Detect which cell encompasses the target text, then output its (x, y) center coordinate. 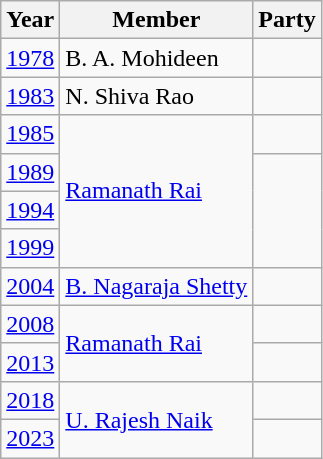
2008 (30, 324)
2013 (30, 362)
2018 (30, 400)
1985 (30, 134)
1994 (30, 210)
1978 (30, 58)
Party (287, 20)
B. A. Mohideen (156, 58)
1983 (30, 96)
2004 (30, 286)
N. Shiva Rao (156, 96)
Member (156, 20)
Year (30, 20)
2023 (30, 438)
1989 (30, 172)
1999 (30, 248)
B. Nagaraja Shetty (156, 286)
U. Rajesh Naik (156, 419)
